Return [x, y] of the center of cell containing provided text 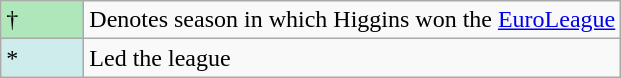
* [42, 58]
Denotes season in which Higgins won the EuroLeague [352, 20]
† [42, 20]
Led the league [352, 58]
